Locate the cell with the specified text and output its (X, Y) center coordinate. 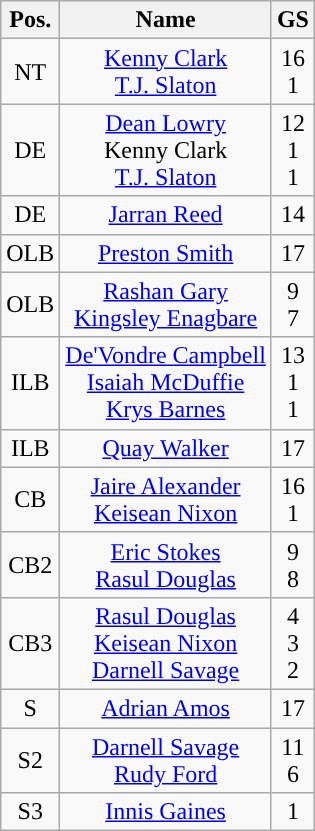
98 (292, 564)
Name (166, 20)
116 (292, 760)
Eric StokesRasul Douglas (166, 564)
Preston Smith (166, 253)
Quay Walker (166, 448)
97 (292, 304)
Innis Gaines (166, 812)
14 (292, 215)
Darnell SavageRudy Ford (166, 760)
CB2 (30, 564)
S3 (30, 812)
Jaire AlexanderKeisean Nixon (166, 500)
Dean LowryKenny ClarkT.J. Slaton (166, 150)
432 (292, 643)
1 (292, 812)
Rasul DouglasKeisean NixonDarnell Savage (166, 643)
NT (30, 72)
Adrian Amos (166, 708)
S (30, 708)
S2 (30, 760)
Rashan GaryKingsley Enagbare (166, 304)
CB (30, 500)
1211 (292, 150)
Pos. (30, 20)
CB3 (30, 643)
1311 (292, 383)
De'Vondre CampbellIsaiah McDuffieKrys Barnes (166, 383)
Jarran Reed (166, 215)
Kenny ClarkT.J. Slaton (166, 72)
GS (292, 20)
